Provide the [x, y] coordinate of the cell's center where the given text is located.  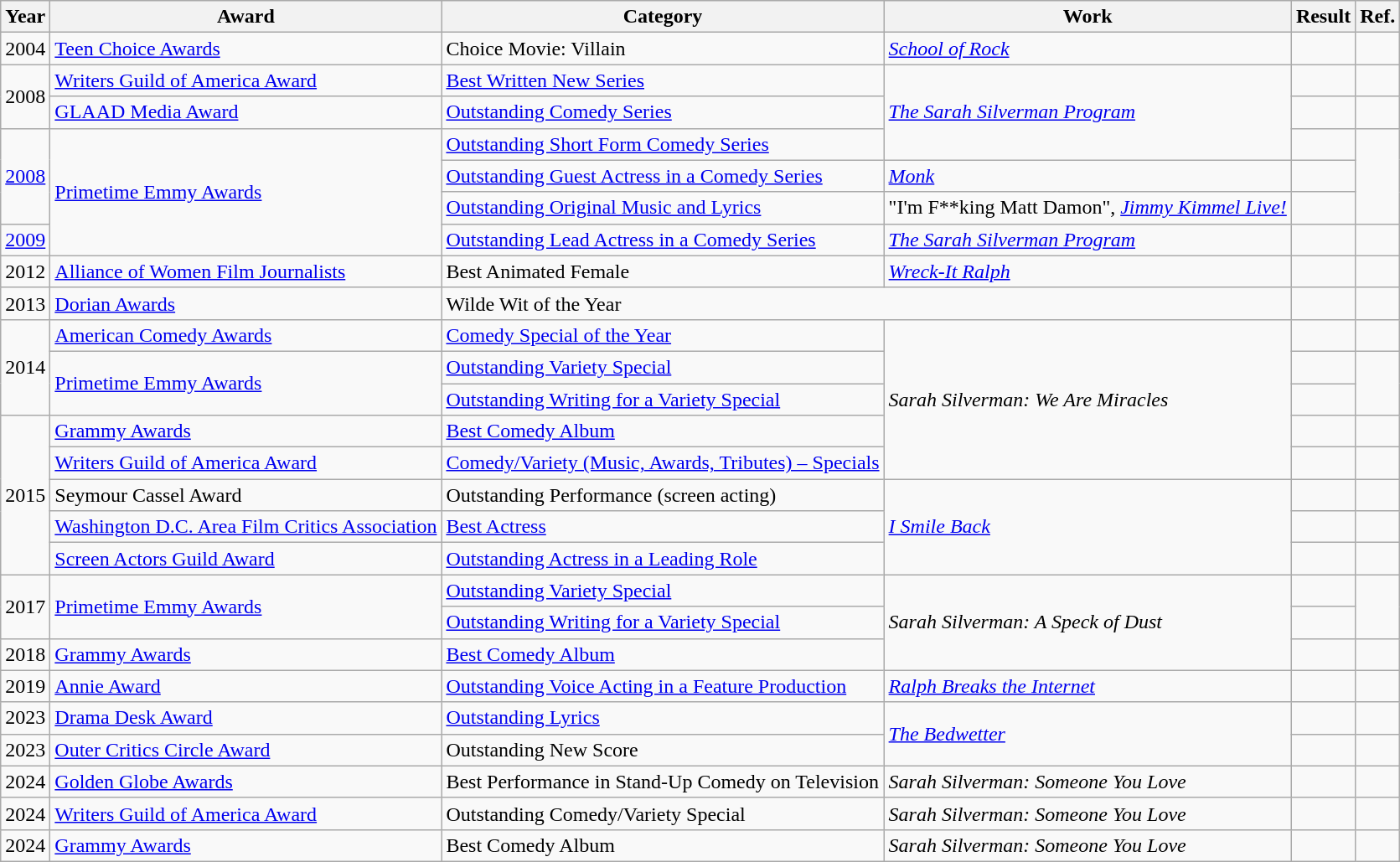
Work [1087, 17]
2004 [25, 49]
Best Animated Female [663, 271]
Outstanding Actress in a Leading Role [663, 559]
Comedy/Variety (Music, Awards, Tributes) – Specials [663, 463]
Result [1323, 17]
Outstanding Comedy Series [663, 112]
Outstanding Guest Actress in a Comedy Series [663, 176]
2013 [25, 303]
Comedy Special of the Year [663, 335]
Outstanding Short Form Comedy Series [663, 144]
Teen Choice Awards [246, 49]
2019 [25, 686]
Outstanding Original Music and Lyrics [663, 208]
Wilde Wit of the Year [866, 303]
2009 [25, 240]
I Smile Back [1087, 527]
Best Performance in Stand-Up Comedy on Television [663, 782]
Award [246, 17]
2015 [25, 495]
Drama Desk Award [246, 718]
Washington D.C. Area Film Critics Association [246, 527]
Alliance of Women Film Journalists [246, 271]
GLAAD Media Award [246, 112]
Screen Actors Guild Award [246, 559]
Outstanding Voice Acting in a Feature Production [663, 686]
Outstanding Comedy/Variety Special [663, 813]
2014 [25, 367]
Category [663, 17]
Outer Critics Circle Award [246, 750]
American Comedy Awards [246, 335]
Outstanding Performance (screen acting) [663, 495]
Year [25, 17]
Seymour Cassel Award [246, 495]
Sarah Silverman: We Are Miracles [1087, 399]
"I'm F**king Matt Damon", Jimmy Kimmel Live! [1087, 208]
Best Actress [663, 527]
Annie Award [246, 686]
Outstanding Lead Actress in a Comedy Series [663, 240]
2018 [25, 654]
Ralph Breaks the Internet [1087, 686]
Monk [1087, 176]
Dorian Awards [246, 303]
2017 [25, 606]
Sarah Silverman: A Speck of Dust [1087, 622]
Wreck-It Ralph [1087, 271]
2012 [25, 271]
Ref. [1377, 17]
The Bedwetter [1087, 734]
Golden Globe Awards [246, 782]
Best Written New Series [663, 80]
School of Rock [1087, 49]
Outstanding Lyrics [663, 718]
Choice Movie: Villain [663, 49]
Outstanding New Score [663, 750]
